Identify which cell holds the provided text, then report its (X, Y) central coordinate. 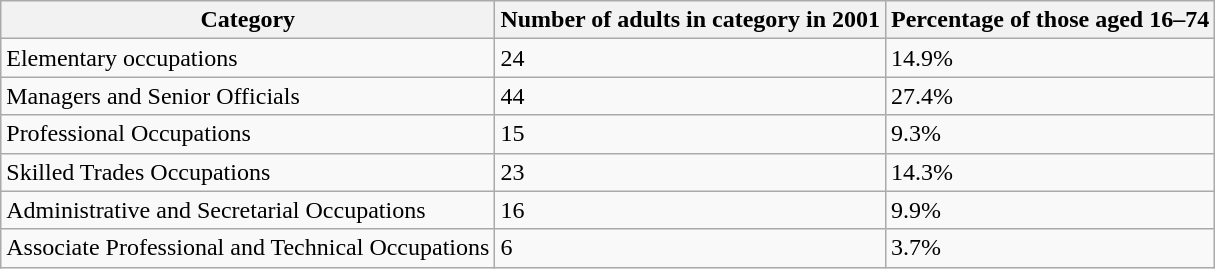
3.7% (1050, 248)
14.9% (1050, 58)
Managers and Senior Officials (248, 96)
16 (690, 210)
27.4% (1050, 96)
Administrative and Secretarial Occupations (248, 210)
6 (690, 248)
14.3% (1050, 172)
23 (690, 172)
Elementary occupations (248, 58)
Category (248, 20)
24 (690, 58)
Skilled Trades Occupations (248, 172)
9.3% (1050, 134)
Associate Professional and Technical Occupations (248, 248)
44 (690, 96)
Number of adults in category in 2001 (690, 20)
Percentage of those aged 16–74 (1050, 20)
15 (690, 134)
9.9% (1050, 210)
Professional Occupations (248, 134)
